Provide the [x, y] coordinate of the cell's center where the given text is located.  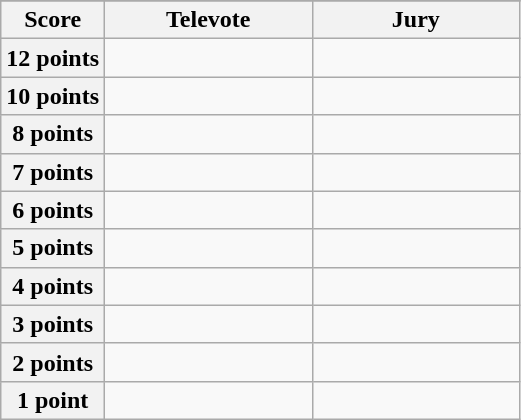
4 points [53, 286]
1 point [53, 400]
7 points [53, 172]
12 points [53, 58]
2 points [53, 362]
6 points [53, 210]
5 points [53, 248]
10 points [53, 96]
Jury [416, 20]
8 points [53, 134]
3 points [53, 324]
Televote [209, 20]
Score [53, 20]
